Provide the (X, Y) coordinate of the cell's center where the given text is located.  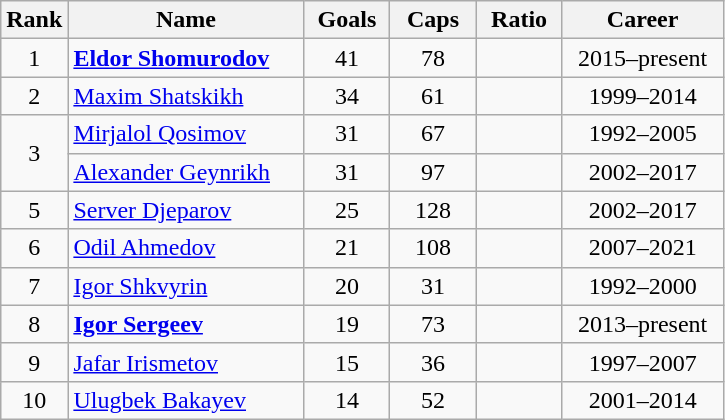
Jafar Irismetov (186, 362)
Name (186, 20)
36 (433, 362)
108 (433, 248)
Career (642, 20)
7 (34, 286)
2015–present (642, 58)
128 (433, 210)
1992–2000 (642, 286)
2013–present (642, 324)
1999–2014 (642, 96)
21 (347, 248)
9 (34, 362)
10 (34, 400)
Maxim Shatskikh (186, 96)
Eldor Shomurodov (186, 58)
52 (433, 400)
73 (433, 324)
25 (347, 210)
8 (34, 324)
2001–2014 (642, 400)
20 (347, 286)
1 (34, 58)
67 (433, 134)
3 (34, 153)
19 (347, 324)
14 (347, 400)
1997–2007 (642, 362)
Alexander Geynrikh (186, 172)
78 (433, 58)
Ratio (519, 20)
15 (347, 362)
41 (347, 58)
Mirjalol Qosimov (186, 134)
Igor Shkvyrin (186, 286)
Server Djeparov (186, 210)
61 (433, 96)
97 (433, 172)
5 (34, 210)
2007–2021 (642, 248)
2 (34, 96)
Goals (347, 20)
1992–2005 (642, 134)
Caps (433, 20)
Igor Sergeev (186, 324)
6 (34, 248)
34 (347, 96)
Ulugbek Bakayev (186, 400)
Rank (34, 20)
Odil Ahmedov (186, 248)
